Provide the (X, Y) coordinate of the cell's center where the given text is located.  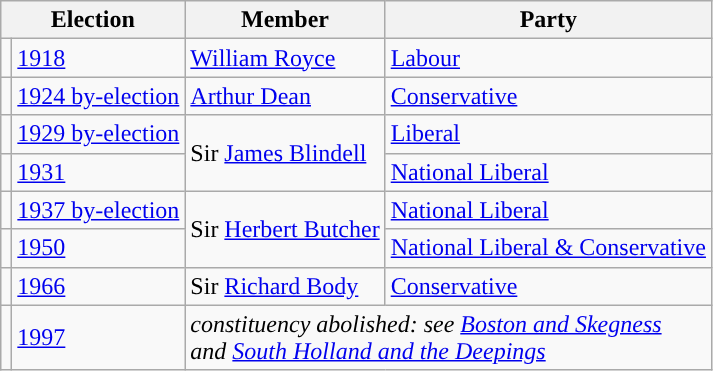
Election (93, 20)
1950 (98, 248)
1929 by-election (98, 134)
Arthur Dean (285, 96)
Member (285, 20)
Sir Herbert Butcher (285, 229)
Liberal (548, 134)
Sir James Blindell (285, 153)
Labour (548, 58)
1924 by-election (98, 96)
Sir Richard Body (285, 286)
1937 by-election (98, 210)
William Royce (285, 58)
Party (548, 20)
constituency abolished: see Boston and Skegness and South Holland and the Deepings (448, 338)
1918 (98, 58)
1966 (98, 286)
1931 (98, 172)
1997 (98, 338)
National Liberal & Conservative (548, 248)
